Locate the cell with the specified text and output its [X, Y] center coordinate. 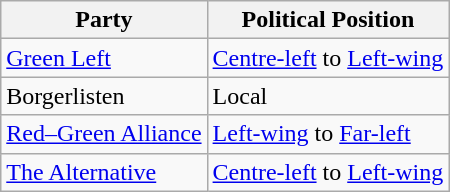
Borgerlisten [104, 96]
Green Left [104, 58]
Left-wing to Far-left [328, 134]
Red–Green Alliance [104, 134]
Political Position [328, 20]
The Alternative [104, 172]
Party [104, 20]
Local [328, 96]
